Locate the cell with the specified text and output its [x, y] center coordinate. 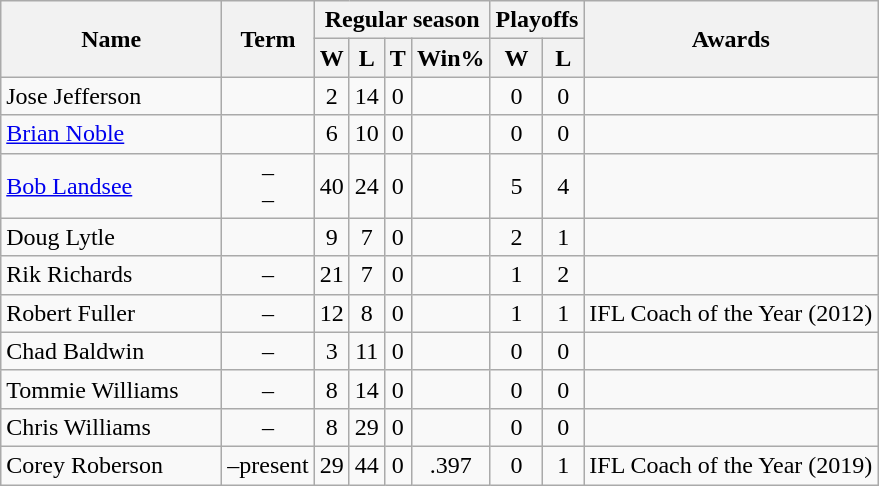
Corey Roberson [112, 465]
Chad Baldwin [112, 351]
6 [332, 134]
Rik Richards [112, 275]
9 [332, 237]
Jose Jefferson [112, 96]
Tommie Williams [112, 389]
10 [366, 134]
Doug Lytle [112, 237]
IFL Coach of the Year (2012) [731, 313]
.397 [450, 465]
Regular season [402, 20]
Bob Landsee [112, 186]
Name [112, 39]
Awards [731, 39]
11 [366, 351]
IFL Coach of the Year (2019) [731, 465]
24 [366, 186]
4 [564, 186]
5 [516, 186]
44 [366, 465]
–present [268, 465]
3 [332, 351]
Playoffs [537, 20]
–– [268, 186]
Term [268, 39]
Robert Fuller [112, 313]
12 [332, 313]
Chris Williams [112, 427]
Win% [450, 58]
T [398, 58]
Brian Noble [112, 134]
40 [332, 186]
21 [332, 275]
